Return [X, Y] of the center of cell containing provided text 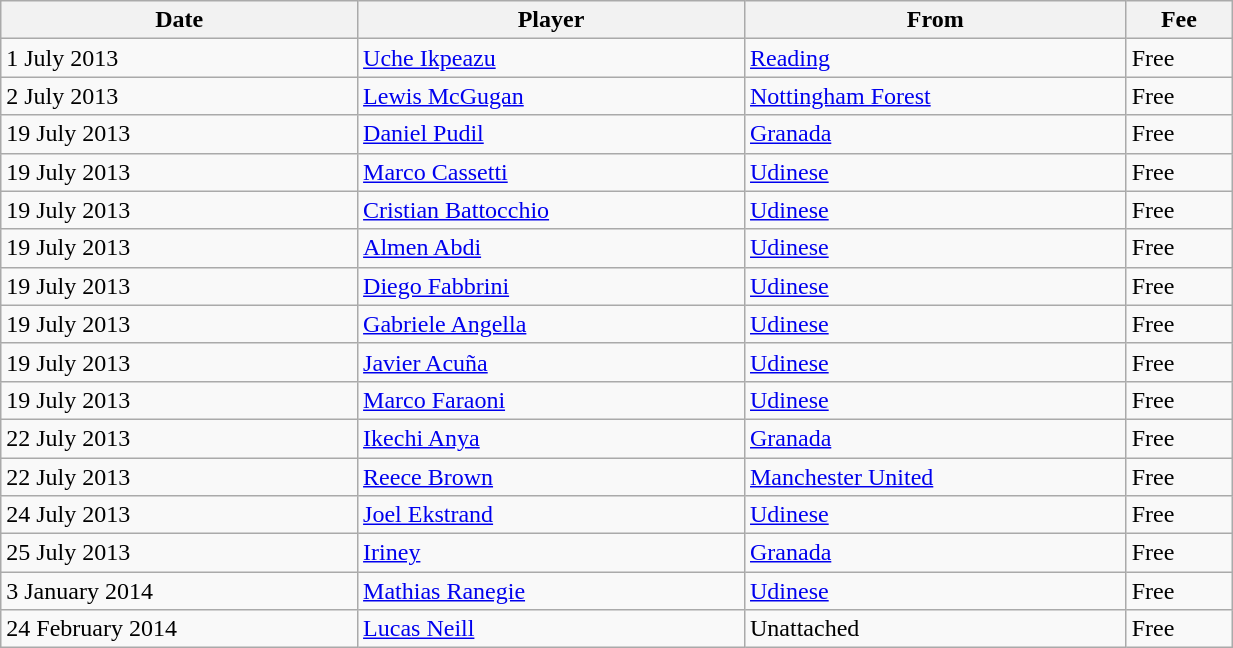
Manchester United [935, 477]
Joel Ekstrand [552, 515]
Uche Ikpeazu [552, 58]
Gabriele Angella [552, 324]
24 July 2013 [180, 515]
Marco Faraoni [552, 400]
Player [552, 20]
Reading [935, 58]
Javier Acuña [552, 362]
Marco Cassetti [552, 172]
Ikechi Anya [552, 438]
Cristian Battocchio [552, 210]
24 February 2014 [180, 629]
2 July 2013 [180, 96]
Almen Abdi [552, 248]
Daniel Pudil [552, 134]
Mathias Ranegie [552, 591]
Lewis McGugan [552, 96]
Iriney [552, 553]
Nottingham Forest [935, 96]
Lucas Neill [552, 629]
Date [180, 20]
Reece Brown [552, 477]
Diego Fabbrini [552, 286]
Fee [1179, 20]
3 January 2014 [180, 591]
From [935, 20]
Unattached [935, 629]
1 July 2013 [180, 58]
25 July 2013 [180, 553]
